Pinpoint the cell where the given text exists, returning its [X, Y] midpoint coordinate. 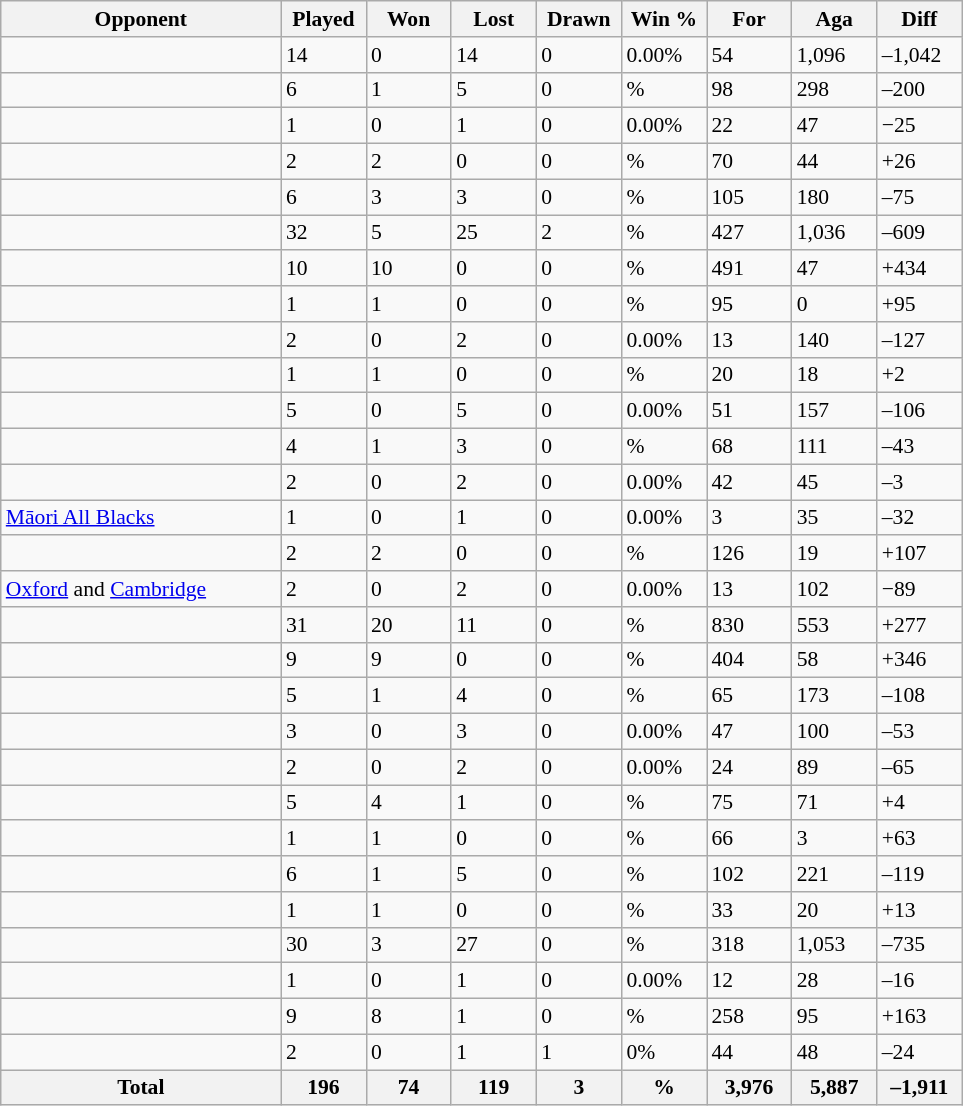
180 [834, 197]
42 [748, 482]
–65 [920, 767]
74 [408, 1088]
25 [494, 233]
–75 [920, 197]
–32 [920, 518]
71 [834, 803]
+63 [920, 839]
Won [408, 19]
18 [834, 375]
33 [748, 910]
–53 [920, 732]
157 [834, 411]
+4 [920, 803]
Opponent [141, 19]
+346 [920, 660]
+277 [920, 625]
830 [748, 625]
427 [748, 233]
–735 [920, 945]
22 [748, 126]
32 [324, 233]
70 [748, 162]
1,036 [834, 233]
–3 [920, 482]
Oxford and Cambridge [141, 589]
54 [748, 55]
404 [748, 660]
1,096 [834, 55]
Total [141, 1088]
8 [408, 1017]
51 [748, 411]
Lost [494, 19]
Diff [920, 19]
+26 [920, 162]
–43 [920, 447]
173 [834, 696]
–1,911 [920, 1088]
45 [834, 482]
100 [834, 732]
Win % [664, 19]
−89 [920, 589]
258 [748, 1017]
140 [834, 340]
12 [748, 981]
3,976 [748, 1088]
89 [834, 767]
66 [748, 839]
318 [748, 945]
11 [494, 625]
Māori All Blacks [141, 518]
Drawn [578, 19]
–609 [920, 233]
19 [834, 554]
27 [494, 945]
30 [324, 945]
Played [324, 19]
–119 [920, 874]
−25 [920, 126]
491 [748, 269]
119 [494, 1088]
+163 [920, 1017]
48 [834, 1052]
+107 [920, 554]
1,053 [834, 945]
126 [748, 554]
298 [834, 90]
5,887 [834, 1088]
75 [748, 803]
–106 [920, 411]
For [748, 19]
98 [748, 90]
–24 [920, 1052]
+95 [920, 304]
68 [748, 447]
221 [834, 874]
–16 [920, 981]
–1,042 [920, 55]
–108 [920, 696]
111 [834, 447]
–127 [920, 340]
24 [748, 767]
35 [834, 518]
553 [834, 625]
105 [748, 197]
0% [664, 1052]
Aga [834, 19]
+13 [920, 910]
–200 [920, 90]
65 [748, 696]
+434 [920, 269]
28 [834, 981]
+2 [920, 375]
196 [324, 1088]
31 [324, 625]
58 [834, 660]
